Capture the cell that displays the provided text and extract its (X, Y) central coordinate. 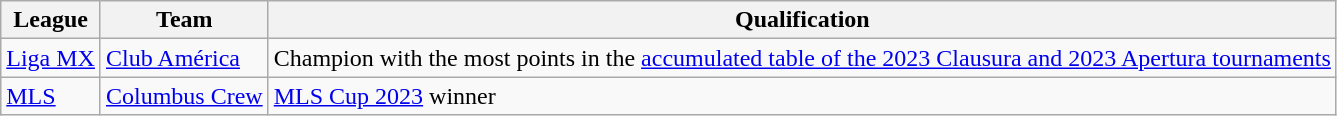
Columbus Crew (184, 96)
Qualification (802, 20)
Club América (184, 58)
Liga MX (51, 58)
League (51, 20)
MLS Cup 2023 winner (802, 96)
Team (184, 20)
Champion with the most points in the accumulated table of the 2023 Clausura and 2023 Apertura tournaments (802, 58)
MLS (51, 96)
